Pinpoint the cell where the given text exists, returning its (x, y) midpoint coordinate. 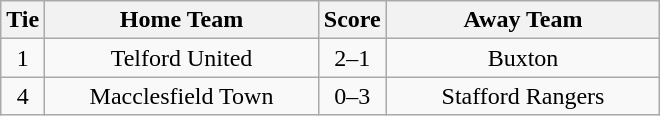
0–3 (352, 96)
Tie (23, 20)
Macclesfield Town (182, 96)
Away Team (523, 20)
Home Team (182, 20)
1 (23, 58)
Telford United (182, 58)
4 (23, 96)
Stafford Rangers (523, 96)
2–1 (352, 58)
Buxton (523, 58)
Score (352, 20)
